For the text-containing cell, return its midpoint in (X, Y) coordinate format. 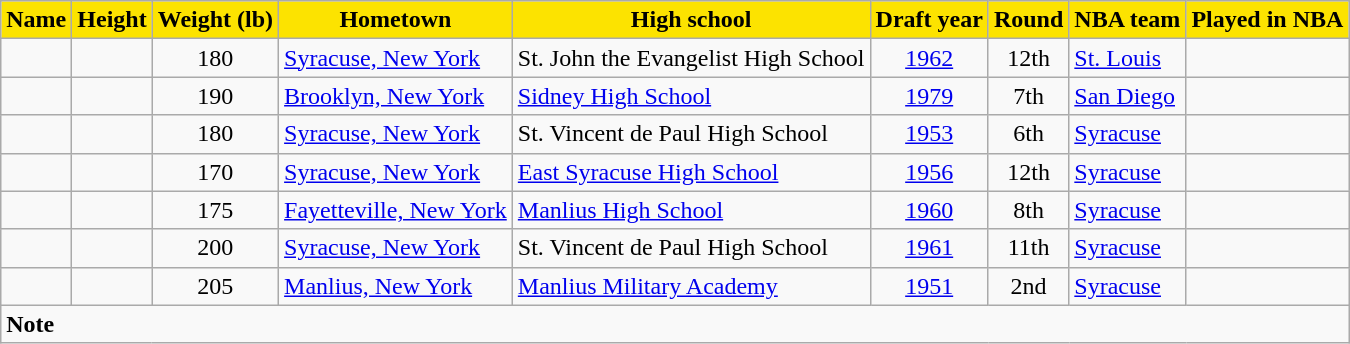
Manlius High School (691, 210)
Manlius, New York (396, 286)
St. Louis (1128, 58)
205 (215, 286)
Name (36, 20)
11th (1028, 248)
170 (215, 172)
1961 (929, 248)
7th (1028, 96)
8th (1028, 210)
175 (215, 210)
NBA team (1128, 20)
Height (112, 20)
190 (215, 96)
6th (1028, 134)
1951 (929, 286)
San Diego (1128, 96)
Hometown (396, 20)
Manlius Military Academy (691, 286)
St. John the Evangelist High School (691, 58)
Draft year (929, 20)
1962 (929, 58)
1956 (929, 172)
2nd (1028, 286)
East Syracuse High School (691, 172)
1953 (929, 134)
High school (691, 20)
Sidney High School (691, 96)
1960 (929, 210)
Brooklyn, New York (396, 96)
Round (1028, 20)
Fayetteville, New York (396, 210)
1979 (929, 96)
Weight (lb) (215, 20)
Played in NBA (1268, 20)
Note (675, 324)
200 (215, 248)
